Locate the cell with the specified text and output its [X, Y] center coordinate. 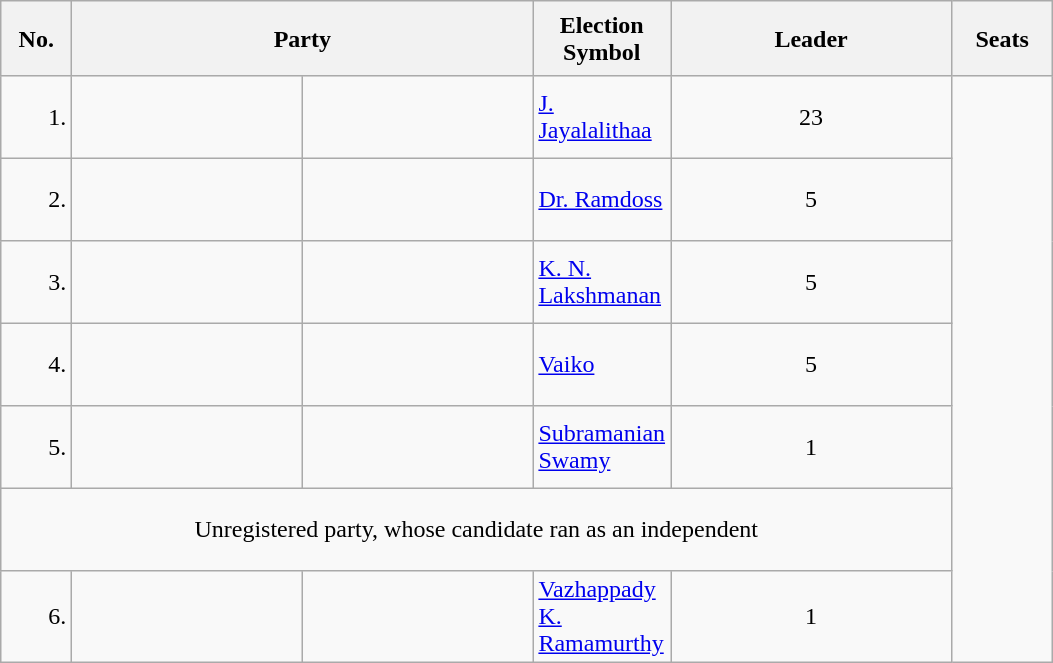
3. [36, 282]
Unregistered party, whose candidate ran as an independent [476, 529]
J. Jayalalithaa [602, 117]
4. [36, 364]
No. [36, 38]
Leader [812, 38]
Vaiko [602, 364]
Vazhappady K. Ramamurthy [602, 617]
K. N. Lakshmanan [602, 282]
1. [36, 117]
Dr. Ramdoss [602, 199]
Election Symbol [602, 38]
Seats [1002, 38]
Party [302, 38]
23 [812, 117]
6. [36, 617]
5. [36, 447]
Subramanian Swamy [602, 447]
2. [36, 199]
